Pinpoint the cell where the given text exists, returning its [X, Y] midpoint coordinate. 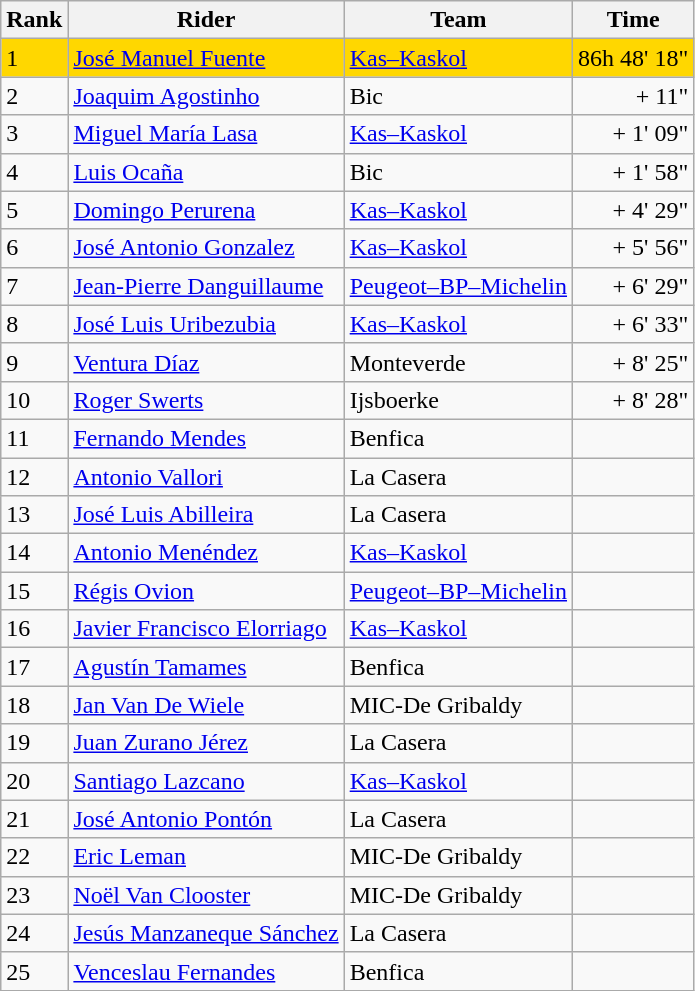
José Luis Uribezubia [206, 324]
Joaquim Agostinho [206, 96]
4 [34, 172]
+ 5' 56" [634, 248]
9 [34, 362]
3 [34, 134]
+ 6' 33" [634, 324]
Rider [206, 20]
10 [34, 400]
+ 1' 09" [634, 134]
15 [34, 591]
2 [34, 96]
Fernando Mendes [206, 438]
23 [34, 895]
+ 8' 28" [634, 400]
Agustín Tamames [206, 667]
Domingo Perurena [206, 210]
Miguel María Lasa [206, 134]
13 [34, 515]
Roger Swerts [206, 400]
Venceslau Fernandes [206, 971]
17 [34, 667]
16 [34, 629]
8 [34, 324]
+ 4' 29" [634, 210]
+ 11" [634, 96]
Team [458, 20]
Monteverde [458, 362]
Javier Francisco Elorriago [206, 629]
+ 1' 58" [634, 172]
24 [34, 933]
5 [34, 210]
José Antonio Pontón [206, 819]
14 [34, 553]
Ventura Díaz [206, 362]
Régis Ovion [206, 591]
11 [34, 438]
86h 48' 18" [634, 58]
Jan Van De Wiele [206, 705]
+ 8' 25" [634, 362]
18 [34, 705]
Santiago Lazcano [206, 781]
Ijsboerke [458, 400]
25 [34, 971]
Antonio Vallori [206, 477]
21 [34, 819]
1 [34, 58]
Luis Ocaña [206, 172]
19 [34, 743]
Antonio Menéndez [206, 553]
+ 6' 29" [634, 286]
Noël Van Clooster [206, 895]
Jesús Manzaneque Sánchez [206, 933]
José Manuel Fuente [206, 58]
22 [34, 857]
7 [34, 286]
José Luis Abilleira [206, 515]
Time [634, 20]
José Antonio Gonzalez [206, 248]
Rank [34, 20]
20 [34, 781]
12 [34, 477]
6 [34, 248]
Juan Zurano Jérez [206, 743]
Jean-Pierre Danguillaume [206, 286]
Eric Leman [206, 857]
